From the cell containing the given text, extract its center point as (X, Y) coordinate. 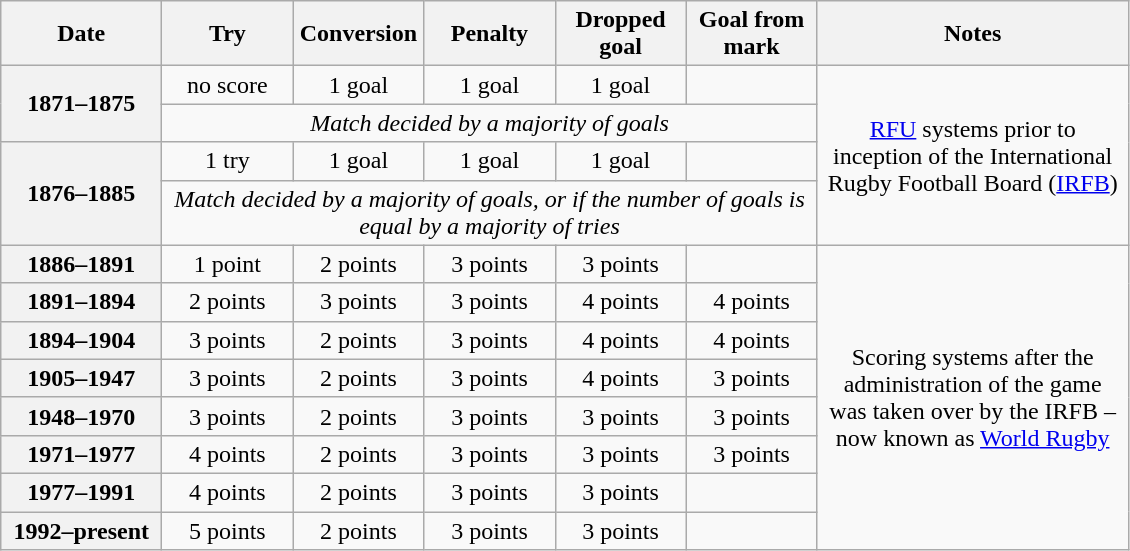
Try (228, 34)
1876–1885 (82, 194)
1977–1991 (82, 492)
1894–1904 (82, 340)
1886–1891 (82, 264)
1992–present (82, 531)
1971–1977 (82, 454)
5 points (228, 531)
Notes (972, 34)
Date (82, 34)
1905–1947 (82, 378)
RFU systems prior to inception of the International Rugby Football Board (IRFB) (972, 156)
Scoring systems after the administration of the game was taken over by the IRFB – now known as World Rugby (972, 397)
1 try (228, 161)
Penalty (490, 34)
1871–1875 (82, 104)
Dropped goal (620, 34)
1948–1970 (82, 416)
no score (228, 85)
Match decided by a majority of goals (490, 123)
Goal from mark (752, 34)
Conversion (358, 34)
1 point (228, 264)
1891–1894 (82, 302)
Match decided by a majority of goals, or if the number of goals is equal by a majority of tries (490, 212)
